Return the (x, y) coordinate for the center point of the cell that contains the specified text.  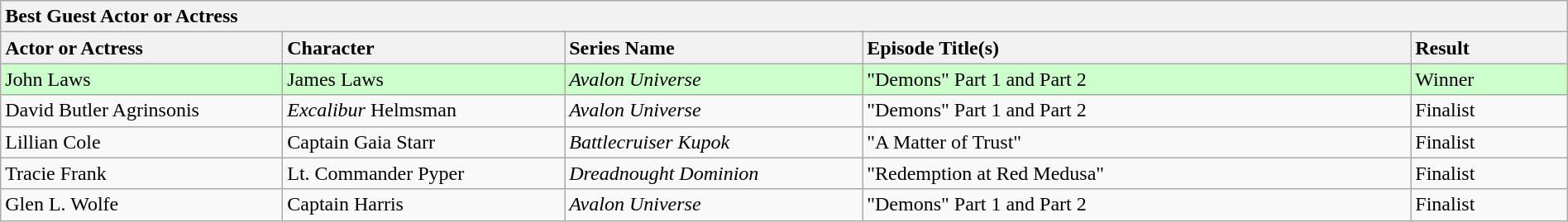
Result (1489, 48)
Dreadnought Dominion (714, 173)
John Laws (142, 79)
David Butler Agrinsonis (142, 111)
Lt. Commander Pyper (423, 173)
James Laws (423, 79)
Captain Gaia Starr (423, 142)
Tracie Frank (142, 173)
Episode Title(s) (1136, 48)
Lillian Cole (142, 142)
"A Matter of Trust" (1136, 142)
Best Guest Actor or Actress (784, 17)
Battlecruiser Kupok (714, 142)
Winner (1489, 79)
Series Name (714, 48)
"Redemption at Red Medusa" (1136, 173)
Excalibur Helmsman (423, 111)
Glen L. Wolfe (142, 205)
Actor or Actress (142, 48)
Character (423, 48)
Captain Harris (423, 205)
